Extract the [X, Y] coordinate from the center of the cell holding the provided text.  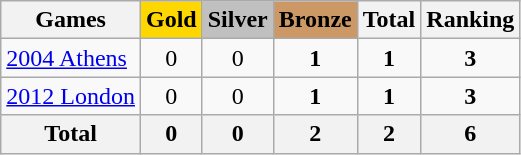
2012 London [71, 96]
6 [470, 134]
Silver [238, 20]
Bronze [315, 20]
Ranking [470, 20]
Games [71, 20]
Gold [171, 20]
2004 Athens [71, 58]
